Return [x, y] of the center of cell containing provided text 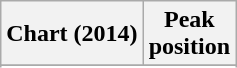
Peak position [189, 34]
Chart (2014) [72, 34]
